Capture the cell that displays the provided text and extract its (X, Y) central coordinate. 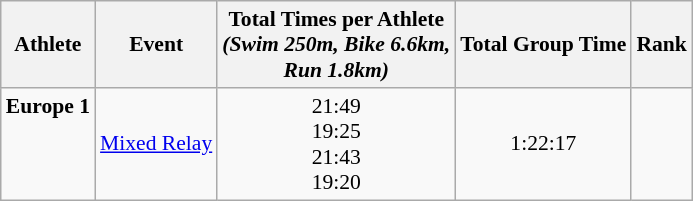
Total Group Time (543, 44)
21:4919:2521:4319:20 (336, 144)
Europe 1 (48, 144)
1:22:17 (543, 144)
Total Times per Athlete (Swim 250m, Bike 6.6km, Run 1.8km) (336, 44)
Mixed Relay (156, 144)
Athlete (48, 44)
Event (156, 44)
Rank (662, 44)
